Output the [X, Y] coordinate of the center of the cell containing the given text.  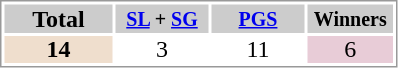
11 [258, 50]
SL + SG [162, 18]
Winners [351, 18]
6 [351, 50]
Total [58, 18]
14 [58, 50]
PGS [258, 18]
3 [162, 50]
